Detect which cell encompasses the target text, then output its (X, Y) center coordinate. 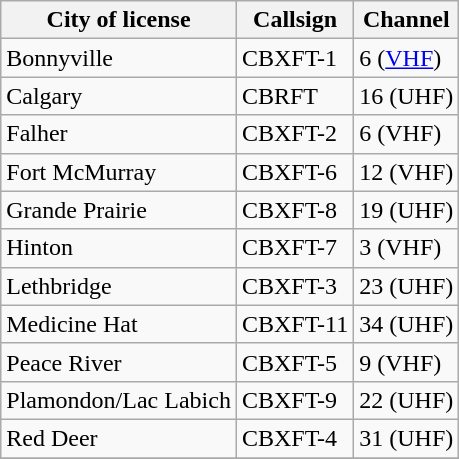
12 (VHF) (406, 172)
Red Deer (119, 438)
City of license (119, 20)
Bonnyville (119, 58)
3 (VHF) (406, 248)
CBRFT (294, 96)
34 (UHF) (406, 324)
CBXFT-3 (294, 286)
23 (UHF) (406, 286)
Channel (406, 20)
Medicine Hat (119, 324)
Fort McMurray (119, 172)
Lethbridge (119, 286)
31 (UHF) (406, 438)
16 (UHF) (406, 96)
Calgary (119, 96)
Hinton (119, 248)
Callsign (294, 20)
CBXFT-7 (294, 248)
CBXFT-5 (294, 362)
9 (VHF) (406, 362)
CBXFT-6 (294, 172)
Peace River (119, 362)
CBXFT-2 (294, 134)
CBXFT-9 (294, 400)
Grande Prairie (119, 210)
Falher (119, 134)
CBXFT-4 (294, 438)
CBXFT-1 (294, 58)
19 (UHF) (406, 210)
Plamondon/Lac Labich (119, 400)
CBXFT-11 (294, 324)
CBXFT-8 (294, 210)
22 (UHF) (406, 400)
